Provide the [X, Y] coordinate of the cell's center where the given text is located.  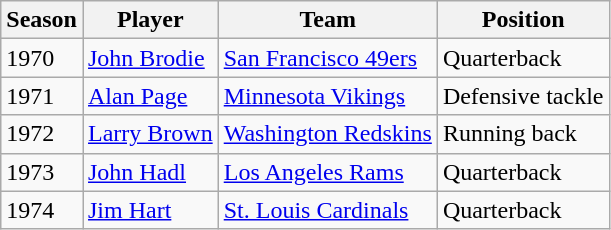
St. Louis Cardinals [328, 210]
San Francisco 49ers [328, 58]
1972 [42, 134]
Minnesota Vikings [328, 96]
Alan Page [150, 96]
Running back [523, 134]
Larry Brown [150, 134]
Jim Hart [150, 210]
1974 [42, 210]
Season [42, 20]
Team [328, 20]
1971 [42, 96]
Defensive tackle [523, 96]
Los Angeles Rams [328, 172]
1973 [42, 172]
1970 [42, 58]
Player [150, 20]
John Brodie [150, 58]
Position [523, 20]
Washington Redskins [328, 134]
John Hadl [150, 172]
